Search for the cell housing the specified text and yield its [X, Y] center coordinate. 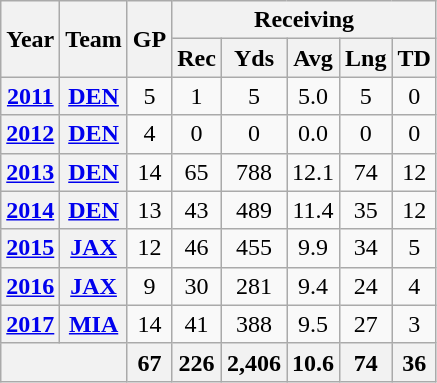
2014 [30, 210]
MIA [94, 324]
9.5 [312, 324]
2013 [30, 172]
9.4 [312, 286]
27 [366, 324]
5.0 [312, 96]
TD [414, 58]
34 [366, 248]
0.0 [312, 134]
788 [254, 172]
65 [197, 172]
12.1 [312, 172]
9 [149, 286]
43 [197, 210]
Receiving [304, 20]
GP [149, 39]
46 [197, 248]
2,406 [254, 362]
10.6 [312, 362]
11.4 [312, 210]
41 [197, 324]
Yds [254, 58]
455 [254, 248]
Team [94, 39]
Rec [197, 58]
1 [197, 96]
226 [197, 362]
13 [149, 210]
489 [254, 210]
3 [414, 324]
67 [149, 362]
388 [254, 324]
35 [366, 210]
Year [30, 39]
Avg [312, 58]
36 [414, 362]
Lng [366, 58]
2015 [30, 248]
2017 [30, 324]
2016 [30, 286]
9.9 [312, 248]
2011 [30, 96]
281 [254, 286]
30 [197, 286]
24 [366, 286]
2012 [30, 134]
